Provide the (X, Y) coordinate of the cell's center where the given text is located.  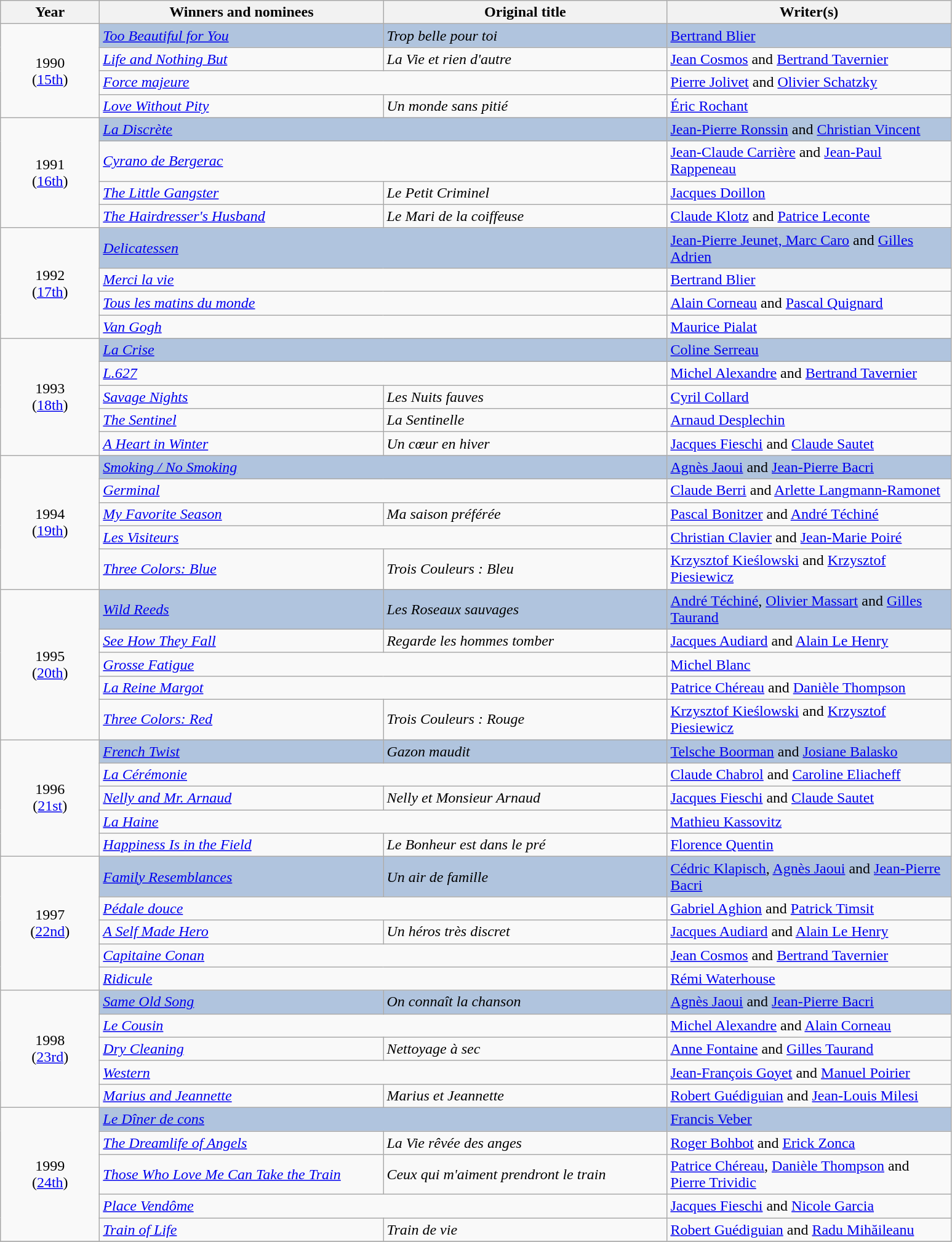
Jean-Claude Carrière and Jean-Paul Rappeneau (809, 161)
La Discrète (383, 129)
La Haine (383, 822)
A Self Made Hero (241, 932)
1991(16th) (50, 172)
Train de vie (526, 1230)
Nelly et Monsieur Arnaud (526, 798)
Nelly and Mr. Arnaud (241, 798)
1999(24th) (50, 1174)
Claude Klotz and Patrice Leconte (809, 216)
Jean-Pierre Jeunet, Marc Caro and Gilles Adrien (809, 247)
Le Mari de la coiffeuse (526, 216)
Le Dîner de cons (383, 1119)
Un monde sans pitié (526, 106)
Florence Quentin (809, 845)
Le Petit Criminel (526, 193)
A Heart in Winter (241, 444)
Those Who Love Me Can Take the Train (241, 1174)
Trop belle pour toi (526, 36)
1990(15th) (50, 71)
Robert Guédiguian and Jean-Louis Milesi (809, 1096)
La Crise (383, 350)
See How They Fall (241, 641)
1993(18th) (50, 397)
Gazon maudit (526, 751)
Too Beautiful for You (241, 36)
The Little Gangster (241, 193)
Cyrano de Bergerac (383, 161)
Mathieu Kassovitz (809, 822)
La Sentinelle (526, 420)
Pédale douce (383, 908)
Grosse Fatigue (383, 664)
Wild Reeds (241, 609)
André Téchiné, Olivier Massart and Gilles Taurand (809, 609)
Jean-Pierre Ronssin and Christian Vincent (809, 129)
1998(23rd) (50, 1049)
Claude Berri and Arlette Langmann-Ramonet (809, 491)
Life and Nothing But (241, 59)
1994(19th) (50, 522)
Roger Bohbot and Erick Zonca (809, 1143)
Marius and Jeannette (241, 1096)
Ma saison préférée (526, 514)
The Dreamlife of Angels (241, 1143)
Marius et Jeannette (526, 1096)
Michel Alexandre and Bertrand Tavernier (809, 374)
1992(17th) (50, 283)
Maurice Pialat (809, 327)
Happiness Is in the Field (241, 845)
Francis Veber (809, 1119)
French Twist (241, 751)
La Vie et rien d'autre (526, 59)
Smoking / No Smoking (383, 467)
Un cœur en hiver (526, 444)
Les Visiteurs (383, 537)
The Sentinel (241, 420)
La Vie rêvée des anges (526, 1143)
Le Cousin (383, 1025)
Dry Cleaning (241, 1049)
Merci la vie (383, 279)
Savage Nights (241, 397)
Les Roseaux sauvages (526, 609)
Telsche Boorman and Josiane Balasko (809, 751)
Jacques Doillon (809, 193)
Jacques Fieschi and Nicole Garcia (809, 1206)
Un air de famille (526, 876)
Writer(s) (809, 12)
Train of Life (241, 1230)
Family Resemblances (241, 876)
Three Colors: Blue (241, 569)
Arnaud Desplechin (809, 420)
Le Bonheur est dans le pré (526, 845)
Trois Couleurs : Rouge (526, 719)
Michel Alexandre and Alain Corneau (809, 1025)
1997(22nd) (50, 923)
1996(21st) (50, 798)
Year (50, 12)
Christian Clavier and Jean-Marie Poiré (809, 537)
Western (383, 1072)
Trois Couleurs : Bleu (526, 569)
Coline Serreau (809, 350)
Anne Fontaine and Gilles Taurand (809, 1049)
Alain Corneau and Pascal Quignard (809, 303)
Love Without Pity (241, 106)
La Cérémonie (383, 775)
Michel Blanc (809, 664)
Éric Rochant (809, 106)
Cédric Klapisch, Agnès Jaoui and Jean-Pierre Bacri (809, 876)
My Favorite Season (241, 514)
Claude Chabrol and Caroline Eliacheff (809, 775)
Ceux qui m'aiment prendront le train (526, 1174)
Capitaine Conan (383, 955)
L.627 (383, 374)
Robert Guédiguian and Radu Mihăileanu (809, 1230)
Jean-François Goyet and Manuel Poirier (809, 1072)
Pascal Bonitzer and André Téchiné (809, 514)
1995(20th) (50, 664)
Gabriel Aghion and Patrick Timsit (809, 908)
Three Colors: Red (241, 719)
Ridicule (383, 979)
Un héros très discret (526, 932)
On connaît la chanson (526, 1002)
Patrice Chéreau, Danièle Thompson and Pierre Trividic (809, 1174)
Force majeure (383, 82)
Van Gogh (383, 327)
Place Vendôme (383, 1206)
Original title (526, 12)
The Hairdresser's Husband (241, 216)
Regarde les hommes tomber (526, 641)
Pierre Jolivet and Olivier Schatzky (809, 82)
Same Old Song (241, 1002)
Cyril Collard (809, 397)
Germinal (383, 491)
Patrice Chéreau and Danièle Thompson (809, 687)
Les Nuits fauves (526, 397)
Tous les matins du monde (383, 303)
Nettoyage à sec (526, 1049)
Winners and nominees (241, 12)
Delicatessen (383, 247)
La Reine Margot (383, 687)
Rémi Waterhouse (809, 979)
